Provide the [X, Y] coordinate of the cell's center where the given text is located.  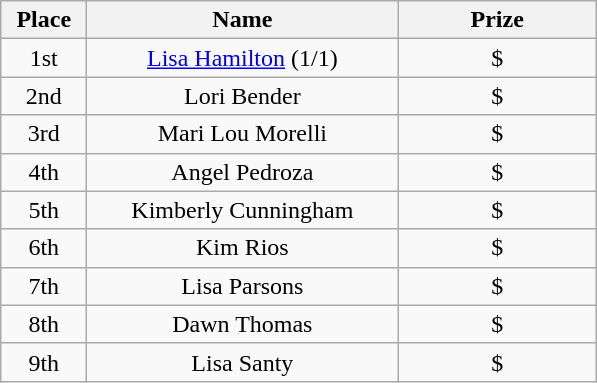
7th [44, 286]
5th [44, 210]
Mari Lou Morelli [242, 134]
Kimberly Cunningham [242, 210]
1st [44, 58]
Lisa Hamilton (1/1) [242, 58]
Lori Bender [242, 96]
Dawn Thomas [242, 324]
9th [44, 362]
8th [44, 324]
Angel Pedroza [242, 172]
Place [44, 20]
4th [44, 172]
Kim Rios [242, 248]
Lisa Santy [242, 362]
Lisa Parsons [242, 286]
3rd [44, 134]
Prize [498, 20]
2nd [44, 96]
6th [44, 248]
Name [242, 20]
